Find where the given text appears and provide that cell's center as [x, y] coordinate. 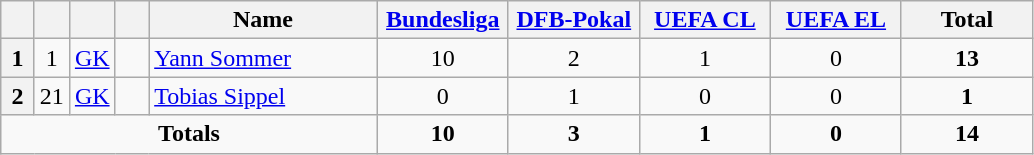
Totals [189, 134]
14 [966, 134]
Bundesliga [442, 20]
13 [966, 58]
Total [966, 20]
DFB-Pokal [574, 20]
UEFA EL [836, 20]
3 [574, 134]
Name [264, 20]
Tobias Sippel [264, 96]
Yann Sommer [264, 58]
21 [52, 96]
UEFA CL [704, 20]
